Search for the cell housing the specified text and yield its (X, Y) center coordinate. 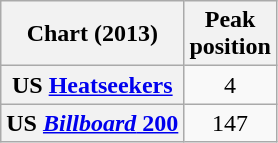
147 (230, 123)
Chart (2013) (92, 34)
US Heatseekers (92, 85)
Peakposition (230, 34)
4 (230, 85)
US Billboard 200 (92, 123)
